Output the (X, Y) coordinate of the center of the cell containing the given text.  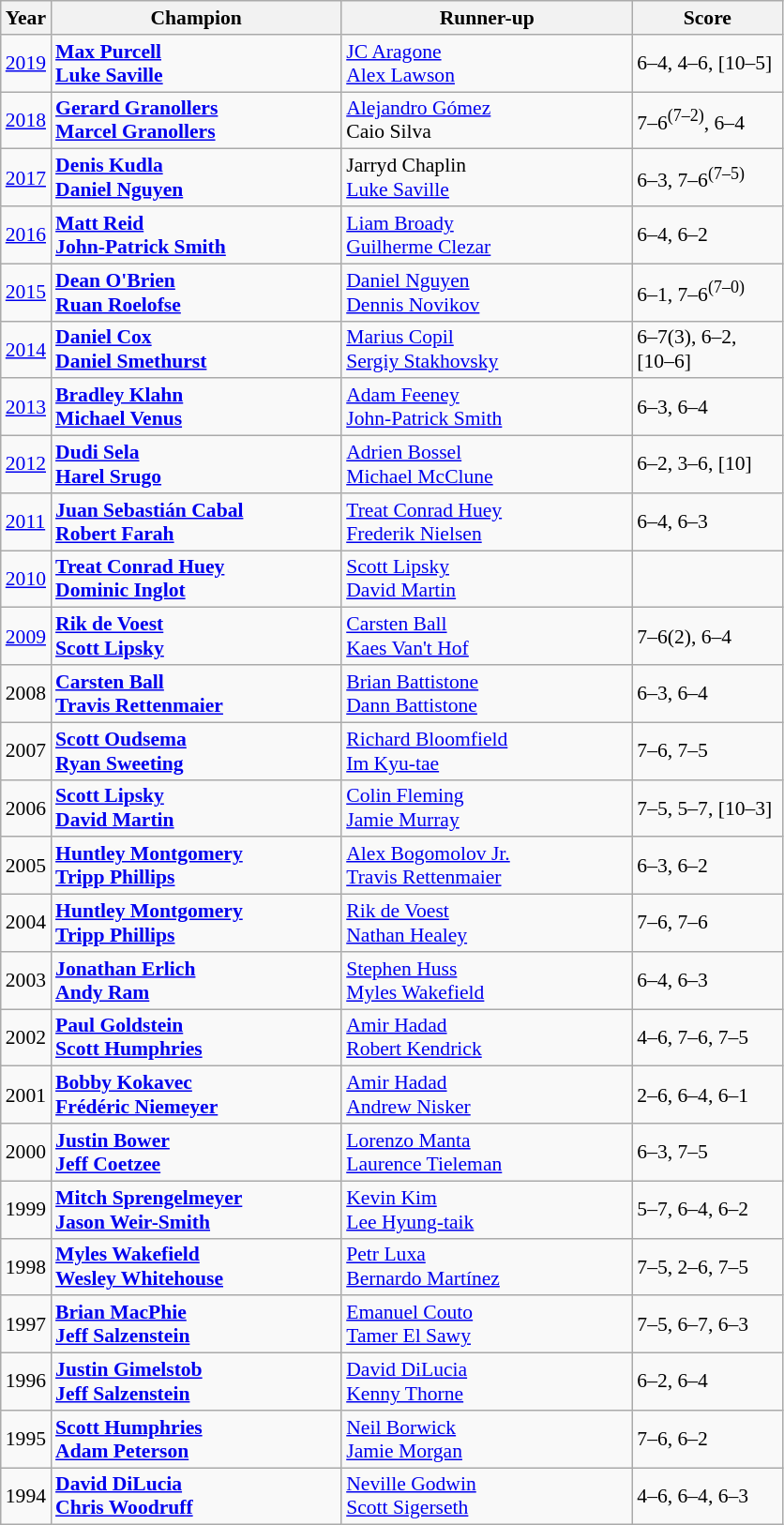
Jarryd Chaplin Luke Saville (487, 178)
6–2, 6–4 (707, 1382)
1999 (26, 1210)
2009 (26, 636)
Petr Luxa Bernardo Martínez (487, 1266)
Mitch Sprengelmeyer Jason Weir-Smith (196, 1210)
Myles Wakefield Wesley Whitehouse (196, 1266)
Emanuel Couto Tamer El Sawy (487, 1324)
7–5, 2–6, 7–5 (707, 1266)
Colin Fleming Jamie Murray (487, 808)
Treat Conrad Huey Frederik Nielsen (487, 521)
2008 (26, 694)
Gerard Granollers Marcel Granollers (196, 120)
1998 (26, 1266)
Liam Broady Guilherme Clezar (487, 234)
7–5, 6–7, 6–3 (707, 1324)
Bobby Kokavec Frédéric Niemeyer (196, 1095)
2013 (26, 407)
1995 (26, 1439)
6–4, 6–2 (707, 234)
Marius Copil Sergiy Stakhovsky (487, 349)
2004 (26, 923)
Daniel Nguyen Dennis Novikov (487, 293)
2010 (26, 580)
6–4, 4–6, [10–5] (707, 64)
Daniel Cox Daniel Smethurst (196, 349)
Juan Sebastián Cabal Robert Farah (196, 521)
Amir Hadad Robert Kendrick (487, 1037)
1997 (26, 1324)
Neville Godwin Scott Sigerseth (487, 1497)
6–7(3), 6–2, [10–6] (707, 349)
Brian MacPhie Jeff Salzenstein (196, 1324)
6–1, 7–6(7–0) (707, 293)
2012 (26, 465)
Bradley Klahn Michael Venus (196, 407)
Amir Hadad Andrew Nisker (487, 1095)
4–6, 6–4, 6–3 (707, 1497)
Neil Borwick Jamie Morgan (487, 1439)
Justin Bower Jeff Coetzee (196, 1152)
Dudi Sela Harel Srugo (196, 465)
Alex Bogomolov Jr. Travis Rettenmaier (487, 867)
Carsten Ball Travis Rettenmaier (196, 694)
5–7, 6–4, 6–2 (707, 1210)
7–6(7–2), 6–4 (707, 120)
2019 (26, 64)
7–6, 6–2 (707, 1439)
Adam Feeney John-Patrick Smith (487, 407)
Stephen Huss Myles Wakefield (487, 981)
Score (707, 18)
7–6, 7–6 (707, 923)
Runner-up (487, 18)
Alejandro Gómez Caio Silva (487, 120)
Richard Bloomfield Im Kyu-tae (487, 750)
2014 (26, 349)
4–6, 7–6, 7–5 (707, 1037)
2015 (26, 293)
6–2, 3–6, [10] (707, 465)
Rik de Voest Nathan Healey (487, 923)
2003 (26, 981)
2000 (26, 1152)
2011 (26, 521)
2002 (26, 1037)
2007 (26, 750)
Scott Humphries Adam Peterson (196, 1439)
2018 (26, 120)
Justin Gimelstob Jeff Salzenstein (196, 1382)
2016 (26, 234)
David DiLucia Kenny Thorne (487, 1382)
JC Aragone Alex Lawson (487, 64)
2017 (26, 178)
Treat Conrad Huey Dominic Inglot (196, 580)
2005 (26, 867)
David DiLucia Chris Woodruff (196, 1497)
Max Purcell Luke Saville (196, 64)
6–3, 7–6(7–5) (707, 178)
Champion (196, 18)
2001 (26, 1095)
2–6, 6–4, 6–1 (707, 1095)
Dean O'Brien Ruan Roelofse (196, 293)
Year (26, 18)
1996 (26, 1382)
Denis Kudla Daniel Nguyen (196, 178)
6–3, 7–5 (707, 1152)
Paul Goldstein Scott Humphries (196, 1037)
6–3, 6–2 (707, 867)
Adrien Bossel Michael McClune (487, 465)
Jonathan Erlich Andy Ram (196, 981)
Rik de Voest Scott Lipsky (196, 636)
7–6(2), 6–4 (707, 636)
7–6, 7–5 (707, 750)
Lorenzo Manta Laurence Tieleman (487, 1152)
Kevin Kim Lee Hyung-taik (487, 1210)
2006 (26, 808)
1994 (26, 1497)
Matt Reid John-Patrick Smith (196, 234)
Scott Oudsema Ryan Sweeting (196, 750)
Brian Battistone Dann Battistone (487, 694)
Carsten Ball Kaes Van't Hof (487, 636)
7–5, 5–7, [10–3] (707, 808)
